Extract the [X, Y] coordinate from the center of the cell holding the provided text.  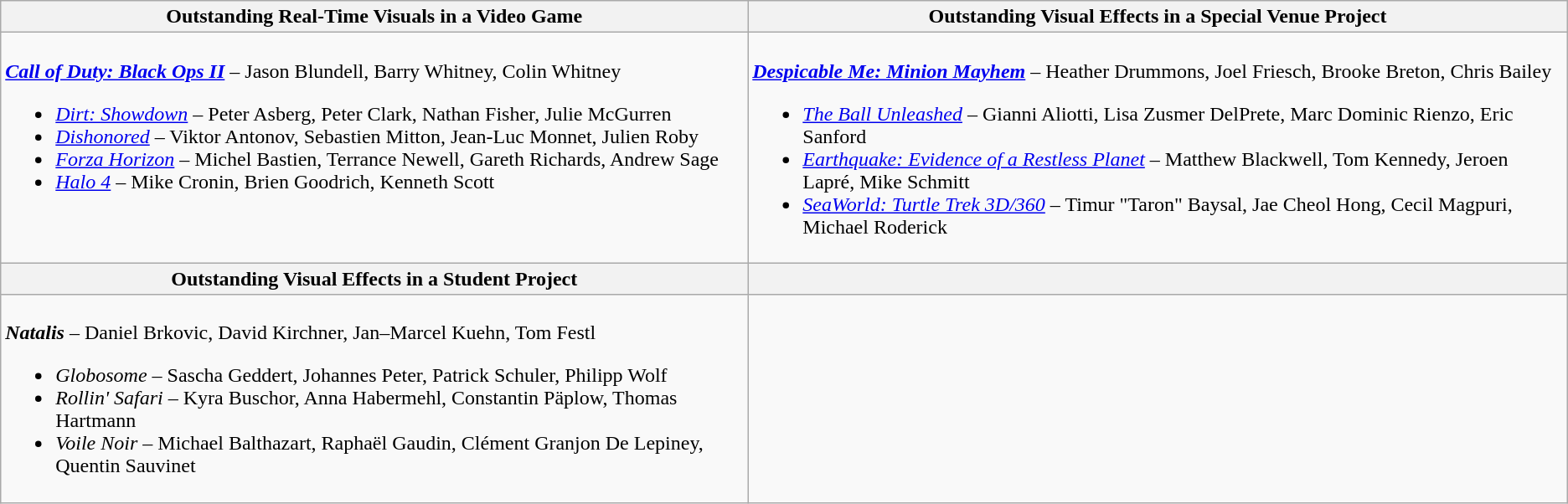
Outstanding Real-Time Visuals in a Video Game [374, 17]
Outstanding Visual Effects in a Special Venue Project [1158, 17]
Outstanding Visual Effects in a Student Project [374, 279]
